Search for the cell housing the specified text and yield its [x, y] center coordinate. 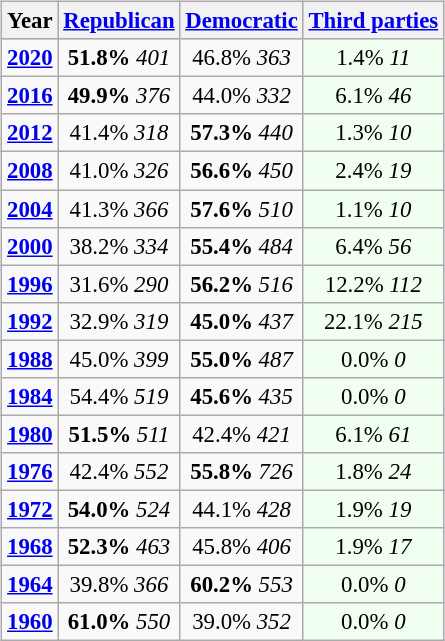
56.6% 450 [242, 171]
39.8% 366 [119, 584]
22.1% 215 [373, 321]
31.6% 290 [119, 284]
6.4% 56 [373, 246]
42.4% 421 [242, 434]
1988 [30, 359]
1996 [30, 284]
1.9% 19 [373, 509]
51.8% 401 [119, 58]
1.9% 17 [373, 547]
1972 [30, 509]
55.4% 484 [242, 246]
2000 [30, 246]
55.0% 487 [242, 359]
45.8% 406 [242, 547]
2020 [30, 58]
32.9% 319 [119, 321]
54.0% 524 [119, 509]
1964 [30, 584]
45.6% 435 [242, 396]
Third parties [373, 21]
55.8% 726 [242, 472]
41.3% 366 [119, 209]
1.4% 11 [373, 58]
2016 [30, 96]
1984 [30, 396]
6.1% 46 [373, 96]
Republican [119, 21]
44.1% 428 [242, 509]
51.5% 511 [119, 434]
49.9% 376 [119, 96]
61.0% 550 [119, 622]
41.0% 326 [119, 171]
45.0% 437 [242, 321]
1992 [30, 321]
2004 [30, 209]
Democratic [242, 21]
41.4% 318 [119, 133]
1980 [30, 434]
1976 [30, 472]
45.0% 399 [119, 359]
57.3% 440 [242, 133]
1968 [30, 547]
1.1% 10 [373, 209]
44.0% 332 [242, 96]
2012 [30, 133]
54.4% 519 [119, 396]
Year [30, 21]
56.2% 516 [242, 284]
2008 [30, 171]
42.4% 552 [119, 472]
2.4% 19 [373, 171]
12.2% 112 [373, 284]
60.2% 553 [242, 584]
57.6% 510 [242, 209]
1.8% 24 [373, 472]
6.1% 61 [373, 434]
46.8% 363 [242, 58]
1960 [30, 622]
1.3% 10 [373, 133]
39.0% 352 [242, 622]
38.2% 334 [119, 246]
52.3% 463 [119, 547]
